Extract the [X, Y] coordinate from the center of the cell holding the provided text.  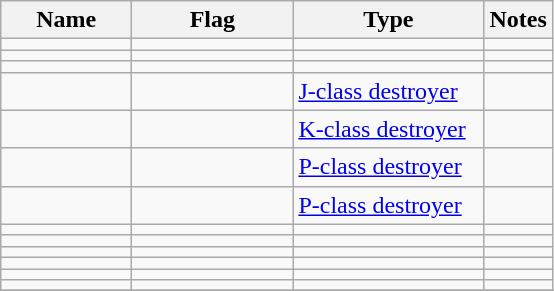
Flag [212, 20]
Type [388, 20]
Name [66, 20]
J-class destroyer [388, 91]
Notes [518, 20]
K-class destroyer [388, 129]
